Detect which cell encompasses the target text, then output its [X, Y] center coordinate. 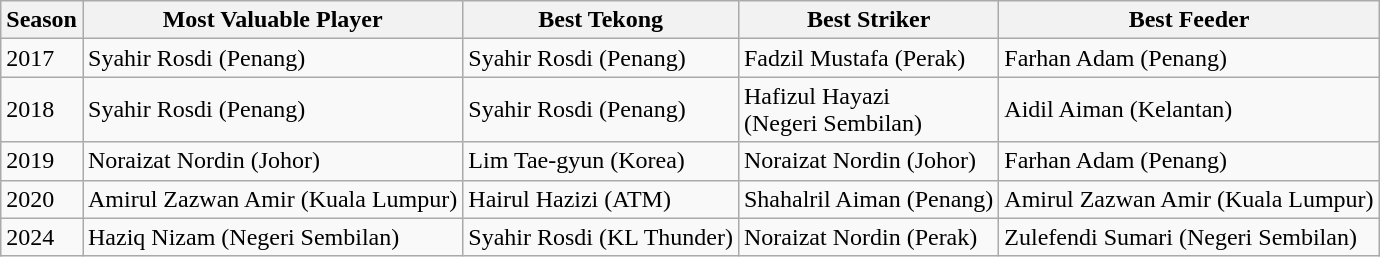
Season [42, 20]
Syahir Rosdi (KL Thunder) [601, 237]
2024 [42, 237]
Hairul Hazizi (ATM) [601, 199]
Zulefendi Sumari (Negeri Sembilan) [1189, 237]
Haziq Nizam (Negeri Sembilan) [272, 237]
Aidil Aiman (Kelantan) [1189, 110]
Best Tekong [601, 20]
Best Striker [868, 20]
Best Feeder [1189, 20]
Fadzil Mustafa (Perak) [868, 58]
Hafizul Hayazi(Negeri Sembilan) [868, 110]
2017 [42, 58]
2018 [42, 110]
2020 [42, 199]
2019 [42, 161]
Noraizat Nordin (Perak) [868, 237]
Shahalril Aiman (Penang) [868, 199]
Most Valuable Player [272, 20]
Lim Tae-gyun (Korea) [601, 161]
